Extract the (X, Y) coordinate from the center of the cell holding the provided text.  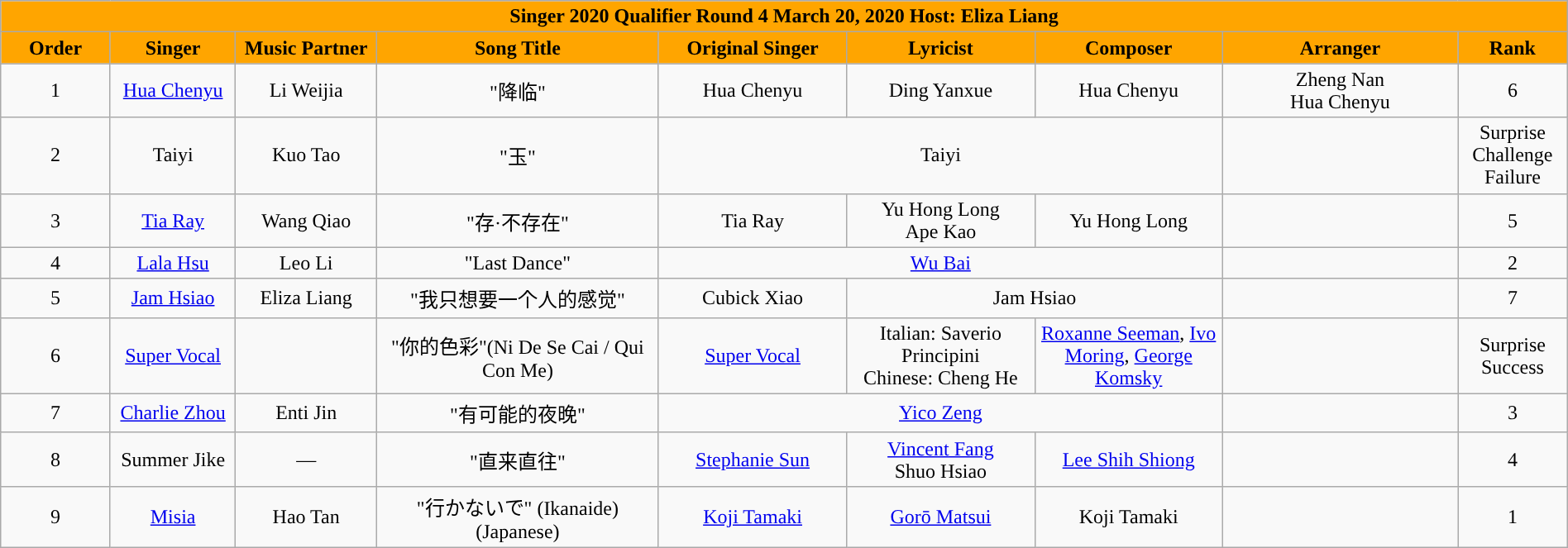
Singer 2020 Qualifier Round 4 March 20, 2020 Host: Eliza Liang (784, 17)
Composer (1128, 48)
Kuo Tao (306, 155)
Yu Hong Long (1128, 220)
Arranger (1340, 48)
Wang Qiao (306, 220)
Roxanne Seeman, Ivo Moring, George Komsky (1128, 355)
"存·不存在" (518, 220)
Hao Tan (306, 517)
Leo Li (306, 263)
Yico Zeng (940, 413)
Yu Hong LongApe Kao (941, 220)
Music Partner (306, 48)
Cubick Xiao (753, 298)
Original Singer (753, 48)
"直来直往" (518, 460)
"我只想要一个人的感觉" (518, 298)
"玉" (518, 155)
Summer Jike (173, 460)
Surprise Success (1513, 355)
"Last Dance" (518, 263)
Lyricist (941, 48)
"降临" (518, 91)
Order (56, 48)
Vincent FangShuo Hsiao (941, 460)
Surprise Challenge Failure (1513, 155)
— (306, 460)
Lala Hsu (173, 263)
Stephanie Sun (753, 460)
Song Title (518, 48)
Enti Jin (306, 413)
Li Weijia (306, 91)
Italian: Saverio PrincipiniChinese: Cheng He (941, 355)
Lee Shih Shiong (1128, 460)
Ding Yanxue (941, 91)
Rank (1513, 48)
"你的色彩"(Ni De Se Cai / Qui Con Me) (518, 355)
"有可能的夜晚" (518, 413)
Gorō Matsui (941, 517)
"行かないで" (Ikanaide)(Japanese) (518, 517)
Zheng NanHua Chenyu (1340, 91)
Wu Bai (940, 263)
Singer (173, 48)
9 (56, 517)
Misia (173, 517)
Charlie Zhou (173, 413)
Eliza Liang (306, 298)
8 (56, 460)
